Pinpoint the cell where the given text exists, returning its [x, y] midpoint coordinate. 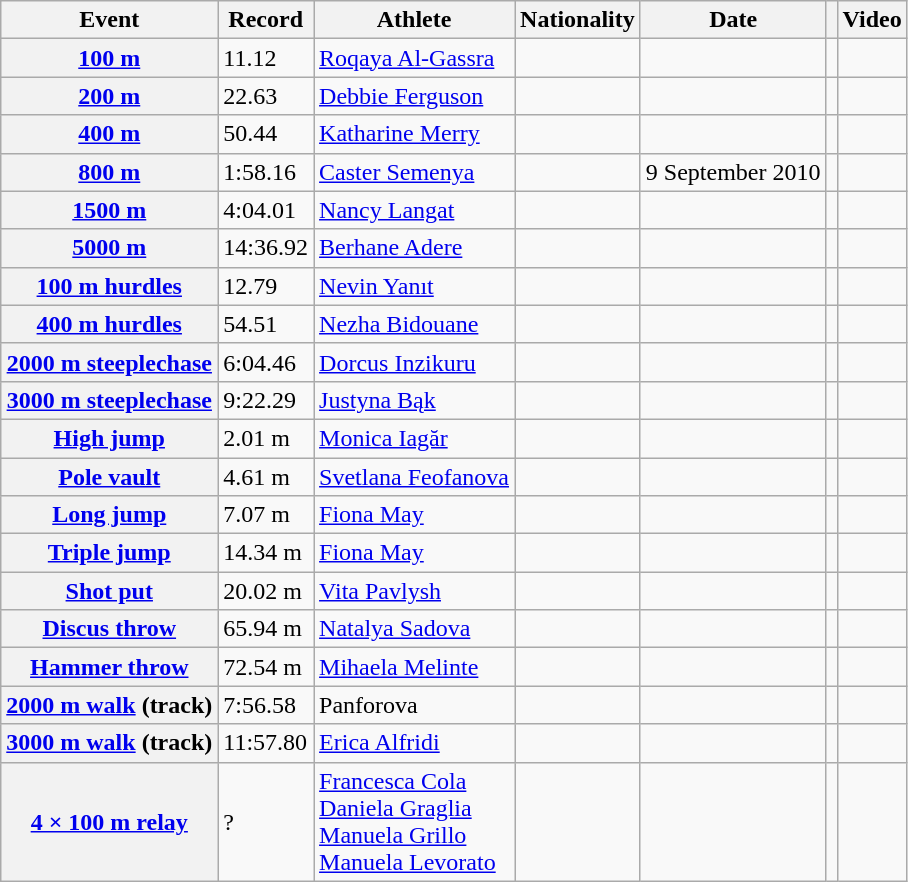
Event [110, 20]
14.34 m [266, 553]
1:58.16 [266, 172]
7:56.58 [266, 705]
Video [872, 20]
20.02 m [266, 591]
11.12 [266, 58]
Pole vault [110, 477]
Debbie Ferguson [414, 96]
Nezha Bidouane [414, 324]
Francesca ColaDaniela GragliaManuela GrilloManuela Levorato [414, 822]
Panforova [414, 705]
50.44 [266, 134]
3000 m walk (track) [110, 743]
4.61 m [266, 477]
12.79 [266, 286]
Nationality [578, 20]
800 m [110, 172]
400 m [110, 134]
Shot put [110, 591]
Nancy Langat [414, 210]
Date [733, 20]
9 September 2010 [733, 172]
Katharine Merry [414, 134]
3000 m steeplechase [110, 400]
Discus throw [110, 629]
7.07 m [266, 515]
2000 m steeplechase [110, 362]
Caster Semenya [414, 172]
Erica Alfridi [414, 743]
Mihaela Melinte [414, 667]
Svetlana Feofanova [414, 477]
400 m hurdles [110, 324]
5000 m [110, 248]
Nevin Yanıt [414, 286]
14:36.92 [266, 248]
9:22.29 [266, 400]
Roqaya Al-Gassra [414, 58]
65.94 m [266, 629]
? [266, 822]
Natalya Sadova [414, 629]
200 m [110, 96]
Berhane Adere [414, 248]
6:04.46 [266, 362]
22.63 [266, 96]
Dorcus Inzikuru [414, 362]
2000 m walk (track) [110, 705]
Vita Pavlysh [414, 591]
4 × 100 m relay [110, 822]
100 m [110, 58]
Monica Iagăr [414, 438]
11:57.80 [266, 743]
Athlete [414, 20]
2.01 m [266, 438]
Long jump [110, 515]
54.51 [266, 324]
High jump [110, 438]
Triple jump [110, 553]
Justyna Bąk [414, 400]
Record [266, 20]
Hammer throw [110, 667]
72.54 m [266, 667]
4:04.01 [266, 210]
1500 m [110, 210]
100 m hurdles [110, 286]
